Scan for the cell matching the given text and deliver its (x, y) coordinate at center. 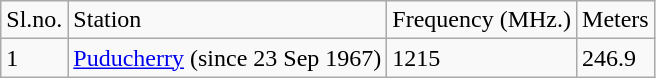
1215 (482, 58)
Meters (616, 20)
246.9 (616, 58)
Frequency (MHz.) (482, 20)
Sl.no. (34, 20)
1 (34, 58)
Station (228, 20)
Puducherry (since 23 Sep 1967) (228, 58)
